Provide the [x, y] coordinate of the cell's center where the given text is located.  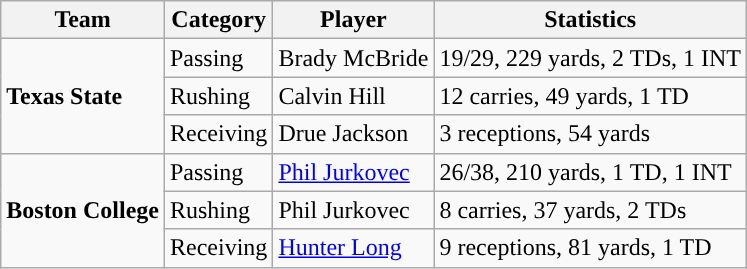
Calvin Hill [354, 96]
19/29, 229 yards, 2 TDs, 1 INT [590, 58]
Boston College [83, 210]
Team [83, 20]
9 receptions, 81 yards, 1 TD [590, 248]
Drue Jackson [354, 134]
Statistics [590, 20]
26/38, 210 yards, 1 TD, 1 INT [590, 172]
Brady McBride [354, 58]
Texas State [83, 96]
12 carries, 49 yards, 1 TD [590, 96]
Player [354, 20]
3 receptions, 54 yards [590, 134]
Hunter Long [354, 248]
Category [218, 20]
8 carries, 37 yards, 2 TDs [590, 210]
